Identify which cell holds the provided text, then report its (X, Y) central coordinate. 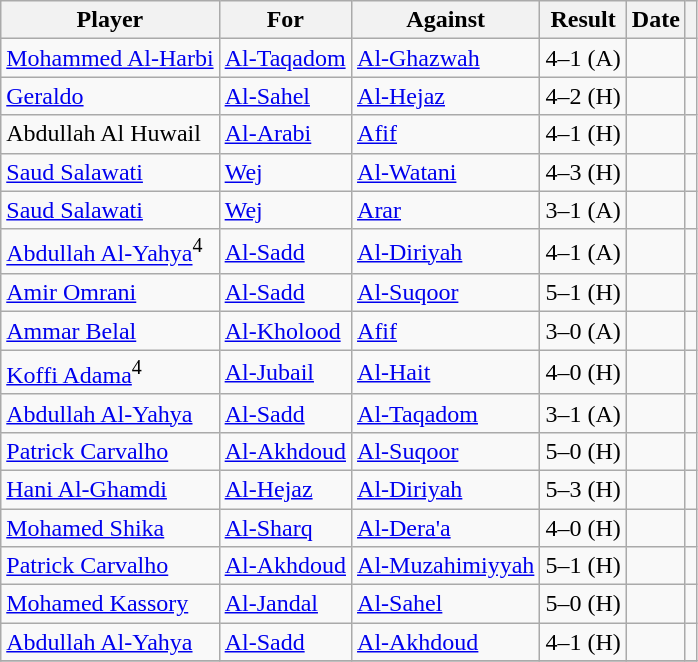
4–3 (H) (583, 172)
4–2 (H) (583, 96)
Result (583, 20)
Al-Sharq (285, 528)
Koffi Adama4 (110, 372)
Al-Dera'a (446, 528)
Al-Jandal (285, 604)
Al-Arabi (285, 134)
Al-Hait (446, 372)
Amir Omrani (110, 293)
Abdullah Al Huwail (110, 134)
Al-Muzahimiyyah (446, 566)
Geraldo (110, 96)
Abdullah Al-Yahya4 (110, 252)
Al-Kholood (285, 331)
For (285, 20)
Mohamed Shika (110, 528)
Al-Watani (446, 172)
Al-Ghazwah (446, 58)
Hani Al-Ghamdi (110, 489)
Mohammed Al-Harbi (110, 58)
5–3 (H) (583, 489)
Ammar Belal (110, 331)
Al-Jubail (285, 372)
3–0 (A) (583, 331)
Mohamed Kassory (110, 604)
Player (110, 20)
Date (656, 20)
Arar (446, 210)
Against (446, 20)
